Locate the cell with the specified text and output its (x, y) center coordinate. 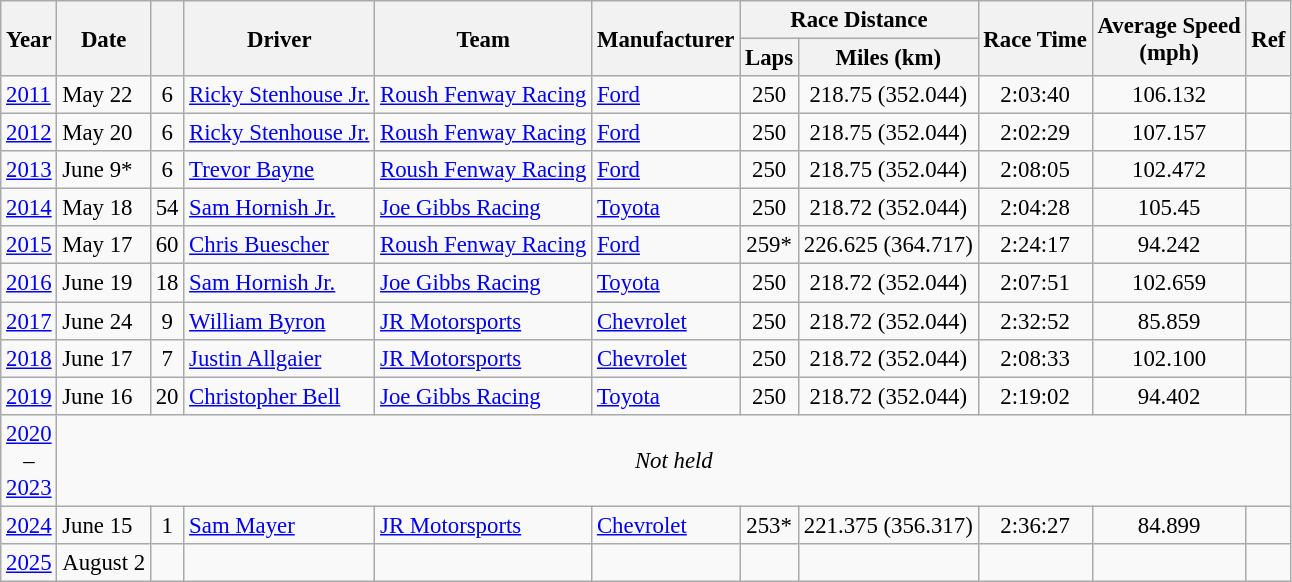
June 24 (104, 321)
Laps (770, 58)
2:32:52 (1035, 321)
2013 (29, 170)
94.242 (1169, 245)
June 17 (104, 358)
June 16 (104, 396)
June 9* (104, 170)
2019 (29, 396)
Chris Buescher (280, 245)
Race Distance (859, 20)
William Byron (280, 321)
2014 (29, 208)
Miles (km) (888, 58)
60 (166, 245)
May 17 (104, 245)
2012 (29, 133)
Sam Mayer (280, 525)
Team (484, 38)
2024 (29, 525)
2015 (29, 245)
2016 (29, 283)
85.859 (1169, 321)
7 (166, 358)
Ref (1268, 38)
June 19 (104, 283)
June 15 (104, 525)
107.157 (1169, 133)
Justin Allgaier (280, 358)
102.659 (1169, 283)
August 2 (104, 563)
2:07:51 (1035, 283)
Manufacturer (666, 38)
102.472 (1169, 170)
2:08:33 (1035, 358)
Average Speed(mph) (1169, 38)
May 22 (104, 95)
253* (770, 525)
9 (166, 321)
226.625 (364.717) (888, 245)
221.375 (356.317) (888, 525)
Race Time (1035, 38)
2:24:17 (1035, 245)
2017 (29, 321)
May 20 (104, 133)
2025 (29, 563)
2:04:28 (1035, 208)
2:02:29 (1035, 133)
Driver (280, 38)
20 (166, 396)
18 (166, 283)
Christopher Bell (280, 396)
2018 (29, 358)
2:19:02 (1035, 396)
105.45 (1169, 208)
2011 (29, 95)
1 (166, 525)
102.100 (1169, 358)
2020–2023 (29, 460)
84.899 (1169, 525)
Date (104, 38)
Not held (674, 460)
2:08:05 (1035, 170)
94.402 (1169, 396)
May 18 (104, 208)
106.132 (1169, 95)
54 (166, 208)
259* (770, 245)
Year (29, 38)
2:03:40 (1035, 95)
Trevor Bayne (280, 170)
2:36:27 (1035, 525)
